Output the [x, y] coordinate of the center of the cell containing the given text.  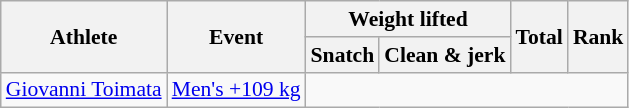
Clean & jerk [444, 55]
Event [236, 36]
Rank [598, 36]
Total [538, 36]
Giovanni Toimata [84, 90]
Athlete [84, 36]
Snatch [343, 55]
Weight lifted [408, 19]
Men's +109 kg [236, 90]
